From the cell containing the given text, extract its center point as [x, y] coordinate. 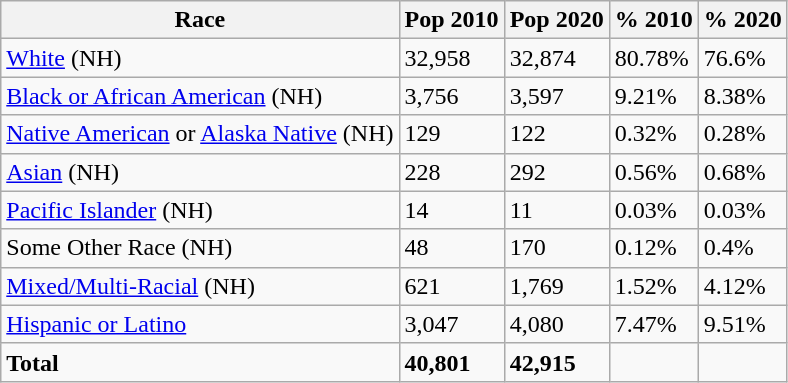
3,597 [556, 96]
76.6% [742, 58]
White (NH) [200, 58]
1.52% [654, 286]
40,801 [452, 362]
0.56% [654, 172]
3,756 [452, 96]
32,958 [452, 58]
170 [556, 248]
48 [452, 248]
Asian (NH) [200, 172]
9.51% [742, 324]
129 [452, 134]
Hispanic or Latino [200, 324]
Total [200, 362]
Black or African American (NH) [200, 96]
% 2010 [654, 20]
122 [556, 134]
1,769 [556, 286]
Some Other Race (NH) [200, 248]
80.78% [654, 58]
14 [452, 210]
Pacific Islander (NH) [200, 210]
Pop 2010 [452, 20]
0.28% [742, 134]
7.47% [654, 324]
0.12% [654, 248]
0.4% [742, 248]
% 2020 [742, 20]
3,047 [452, 324]
11 [556, 210]
Race [200, 20]
0.32% [654, 134]
Native American or Alaska Native (NH) [200, 134]
228 [452, 172]
8.38% [742, 96]
4.12% [742, 286]
32,874 [556, 58]
292 [556, 172]
Pop 2020 [556, 20]
4,080 [556, 324]
Mixed/Multi-Racial (NH) [200, 286]
0.68% [742, 172]
9.21% [654, 96]
42,915 [556, 362]
621 [452, 286]
